Scan for the cell matching the given text and deliver its [X, Y] coordinate at center. 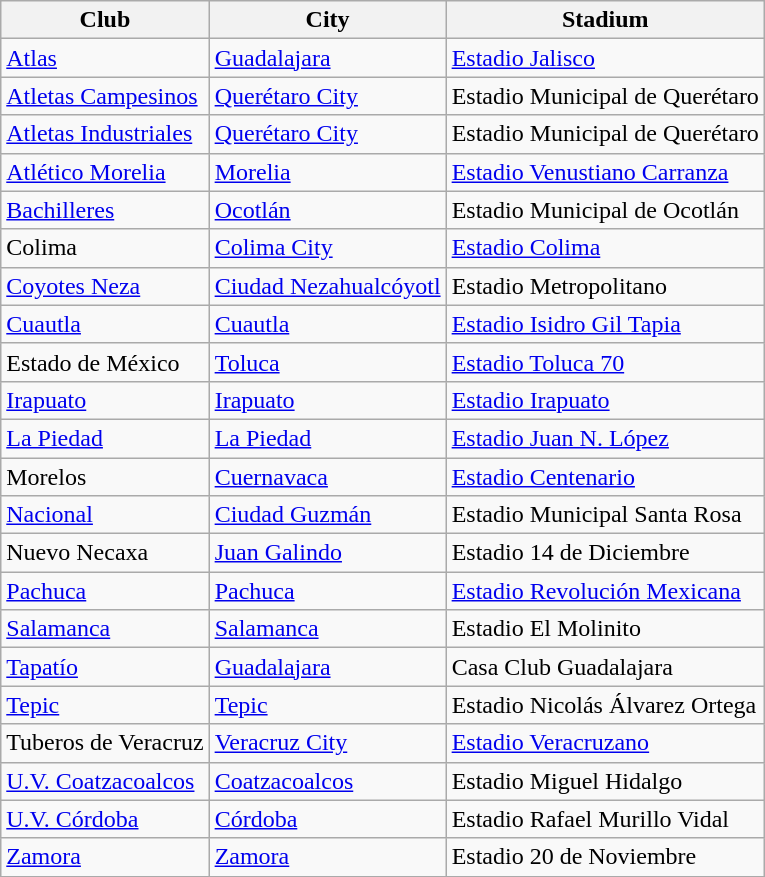
Nuevo Necaxa [105, 553]
Estadio Juan N. López [605, 438]
City [328, 20]
Estadio Centenario [605, 477]
Morelia [328, 172]
Atletas Campesinos [105, 96]
Casa Club Guadalajara [605, 667]
Estadio Revolución Mexicana [605, 591]
Estadio Municipal de Ocotlán [605, 210]
Estadio Jalisco [605, 58]
Coyotes Neza [105, 286]
Club [105, 20]
Estadio Metropolitano [605, 286]
Estadio Municipal Santa Rosa [605, 515]
Cuernavaca [328, 477]
Estadio Rafael Murillo Vidal [605, 819]
Nacional [105, 515]
Estadio Nicolás Álvarez Ortega [605, 705]
Stadium [605, 20]
Colima City [328, 248]
Tuberos de Veracruz [105, 743]
Colima [105, 248]
Estadio Veracruzano [605, 743]
Estadio Irapuato [605, 400]
Estado de México [105, 362]
Estadio El Molinito [605, 629]
Morelos [105, 477]
Estadio Miguel Hidalgo [605, 781]
Ocotlán [328, 210]
Estadio Colima [605, 248]
Toluca [328, 362]
Estadio Venustiano Carranza [605, 172]
Estadio Isidro Gil Tapia [605, 324]
Ciudad Guzmán [328, 515]
Ciudad Nezahualcóyotl [328, 286]
Estadio 14 de Diciembre [605, 553]
Tapatío [105, 667]
Atletas Industriales [105, 134]
Estadio Toluca 70 [605, 362]
Atlético Morelia [105, 172]
Atlas [105, 58]
Juan Galindo [328, 553]
U.V. Córdoba [105, 819]
Bachilleres [105, 210]
Veracruz City [328, 743]
Coatzacoalcos [328, 781]
Estadio 20 de Noviembre [605, 857]
U.V. Coatzacoalcos [105, 781]
Córdoba [328, 819]
